Find where the given text appears and provide that cell's center as (X, Y) coordinate. 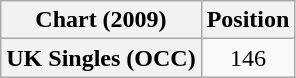
UK Singles (OCC) (101, 58)
146 (248, 58)
Position (248, 20)
Chart (2009) (101, 20)
